Find where the given text appears and provide that cell's center as (x, y) coordinate. 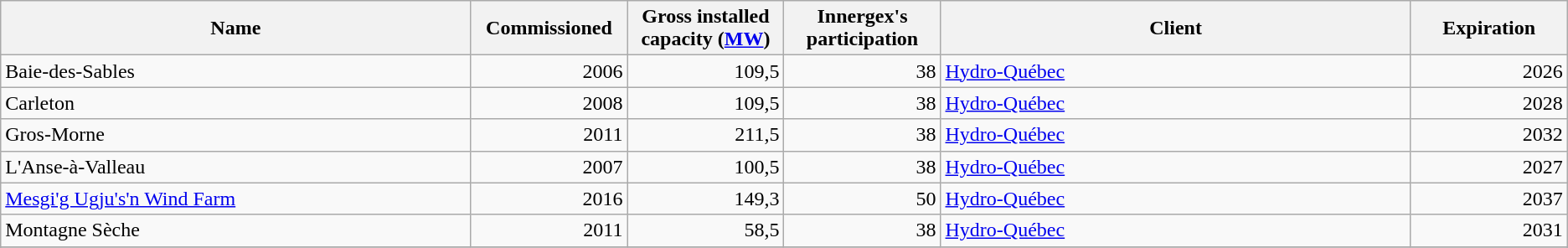
149,3 (705, 199)
2031 (1489, 230)
2008 (549, 103)
Montagne Sèche (236, 230)
Commissioned (549, 28)
2037 (1489, 199)
Gros-Morne (236, 135)
2032 (1489, 135)
Baie-des-Sables (236, 71)
L'Anse-à-Valleau (236, 167)
Carleton (236, 103)
Expiration (1489, 28)
2016 (549, 199)
211,5 (705, 135)
Name (236, 28)
2027 (1489, 167)
100,5 (705, 167)
Innergex's participation (863, 28)
Gross installed capacity (MW) (705, 28)
2006 (549, 71)
50 (863, 199)
58,5 (705, 230)
2028 (1489, 103)
2007 (549, 167)
Client (1176, 28)
2026 (1489, 71)
Mesgi'g Ugju's'n Wind Farm (236, 199)
